From the cell containing the given text, extract its center point as (x, y) coordinate. 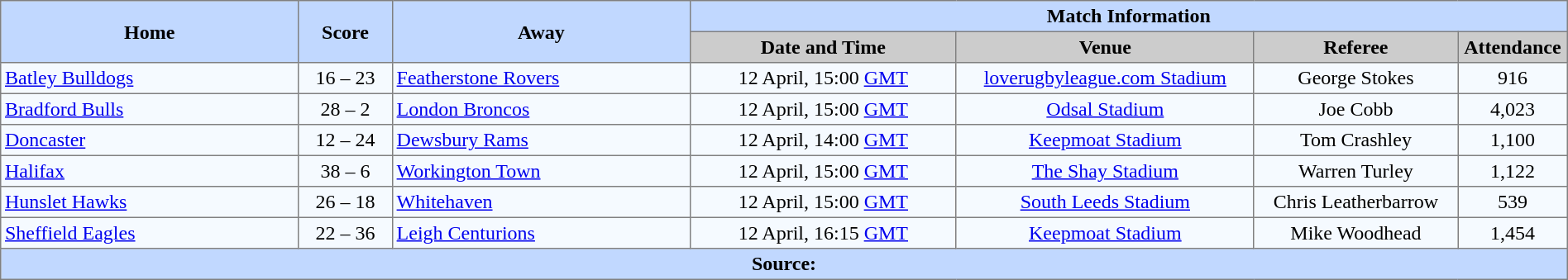
38 – 6 (346, 171)
Date and Time (823, 47)
1,100 (1513, 140)
Match Information (1128, 17)
Featherstone Rovers (541, 78)
4,023 (1513, 109)
Doncaster (150, 140)
Chris Leatherbarrow (1355, 202)
Referee (1355, 47)
22 – 36 (346, 233)
The Shay Stadium (1105, 171)
Workington Town (541, 171)
1,122 (1513, 171)
Dewsbury Rams (541, 140)
Venue (1105, 47)
London Broncos (541, 109)
Home (150, 31)
Attendance (1513, 47)
28 – 2 (346, 109)
12 April, 16:15 GMT (823, 233)
Source: (784, 264)
Warren Turley (1355, 171)
Whitehaven (541, 202)
Tom Crashley (1355, 140)
George Stokes (1355, 78)
Mike Woodhead (1355, 233)
South Leeds Stadium (1105, 202)
26 – 18 (346, 202)
Sheffield Eagles (150, 233)
Joe Cobb (1355, 109)
Hunslet Hawks (150, 202)
Batley Bulldogs (150, 78)
539 (1513, 202)
916 (1513, 78)
Bradford Bulls (150, 109)
12 April, 14:00 GMT (823, 140)
Leigh Centurions (541, 233)
12 – 24 (346, 140)
16 – 23 (346, 78)
Away (541, 31)
Score (346, 31)
1,454 (1513, 233)
Halifax (150, 171)
Odsal Stadium (1105, 109)
loverugbyleague.com Stadium (1105, 78)
